Search for the cell housing the specified text and yield its [x, y] center coordinate. 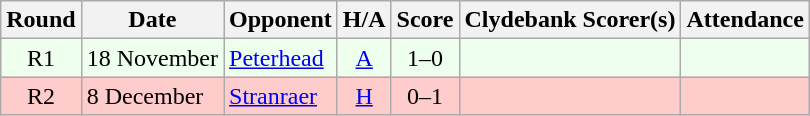
1–0 [425, 58]
Date [152, 20]
R1 [41, 58]
H [364, 96]
Clydebank Scorer(s) [570, 20]
H/A [364, 20]
Round [41, 20]
18 November [152, 58]
8 December [152, 96]
Attendance [745, 20]
Peterhead [281, 58]
0–1 [425, 96]
Stranraer [281, 96]
A [364, 58]
Opponent [281, 20]
Score [425, 20]
R2 [41, 96]
